From the cell containing the given text, extract its center point as (x, y) coordinate. 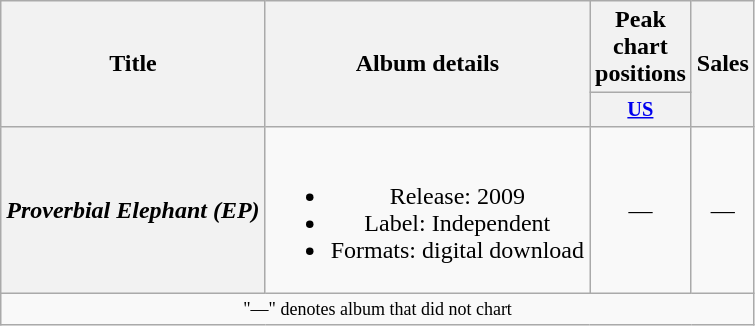
Peak chart positions (641, 47)
Sales (722, 64)
Title (133, 64)
Proverbial Elephant (EP) (133, 210)
Album details (427, 64)
"—" denotes album that did not chart (378, 310)
US (641, 110)
Release: 2009Label: IndependentFormats: digital download (427, 210)
